Identify which cell holds the provided text, then report its (X, Y) central coordinate. 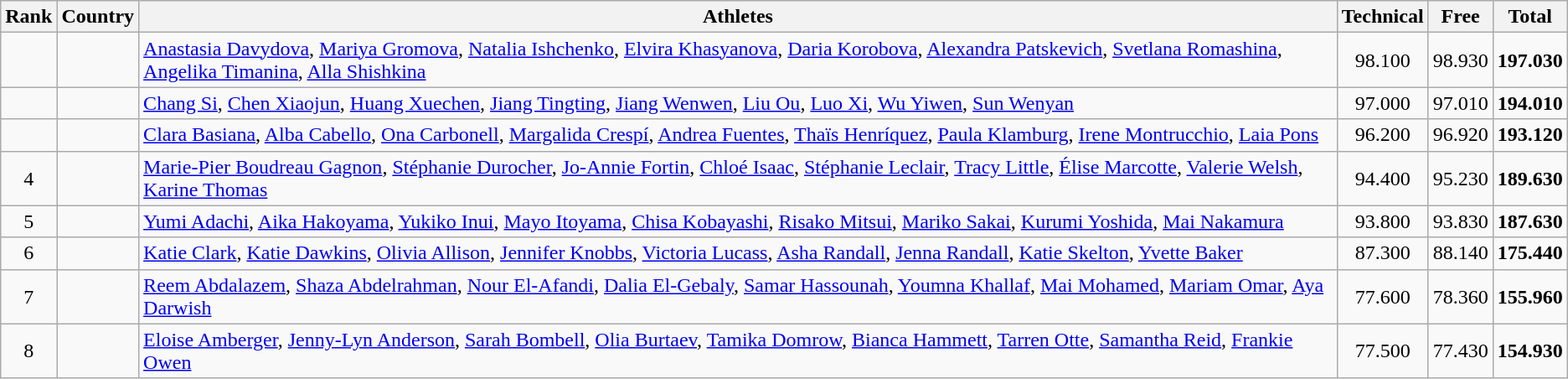
78.360 (1461, 297)
97.010 (1461, 103)
77.600 (1382, 297)
98.930 (1461, 60)
Eloise Amberger, Jenny-Lyn Anderson, Sarah Bombell, Olia Burtaev, Tamika Domrow, Bianca Hammett, Tarren Otte, Samantha Reid, Frankie Owen (739, 350)
Reem Abdalazem, Shaza Abdelrahman, Nour El-Afandi, Dalia El-Gebaly, Samar Hassounah, Youmna Khallaf, Mai Mohamed, Mariam Omar, Aya Darwish (739, 297)
194.010 (1529, 103)
88.140 (1461, 253)
95.230 (1461, 178)
Free (1461, 17)
187.630 (1529, 221)
4 (28, 178)
197.030 (1529, 60)
7 (28, 297)
Technical (1382, 17)
8 (28, 350)
Katie Clark, Katie Dawkins, Olivia Allison, Jennifer Knobbs, Victoria Lucass, Asha Randall, Jenna Randall, Katie Skelton, Yvette Baker (739, 253)
97.000 (1382, 103)
189.630 (1529, 178)
Yumi Adachi, Aika Hakoyama, Yukiko Inui, Mayo Itoyama, Chisa Kobayashi, Risako Mitsui, Mariko Sakai, Kurumi Yoshida, Mai Nakamura (739, 221)
96.920 (1461, 135)
93.800 (1382, 221)
Chang Si, Chen Xiaojun, Huang Xuechen, Jiang Tingting, Jiang Wenwen, Liu Ou, Luo Xi, Wu Yiwen, Sun Wenyan (739, 103)
Total (1529, 17)
Athletes (739, 17)
Country (98, 17)
Clara Basiana, Alba Cabello, Ona Carbonell, Margalida Crespí, Andrea Fuentes, Thaïs Henríquez, Paula Klamburg, Irene Montrucchio, Laia Pons (739, 135)
77.500 (1382, 350)
94.400 (1382, 178)
155.960 (1529, 297)
98.100 (1382, 60)
Rank (28, 17)
5 (28, 221)
175.440 (1529, 253)
193.120 (1529, 135)
77.430 (1461, 350)
154.930 (1529, 350)
87.300 (1382, 253)
96.200 (1382, 135)
6 (28, 253)
93.830 (1461, 221)
